Identify which cell holds the provided text, then report its (X, Y) central coordinate. 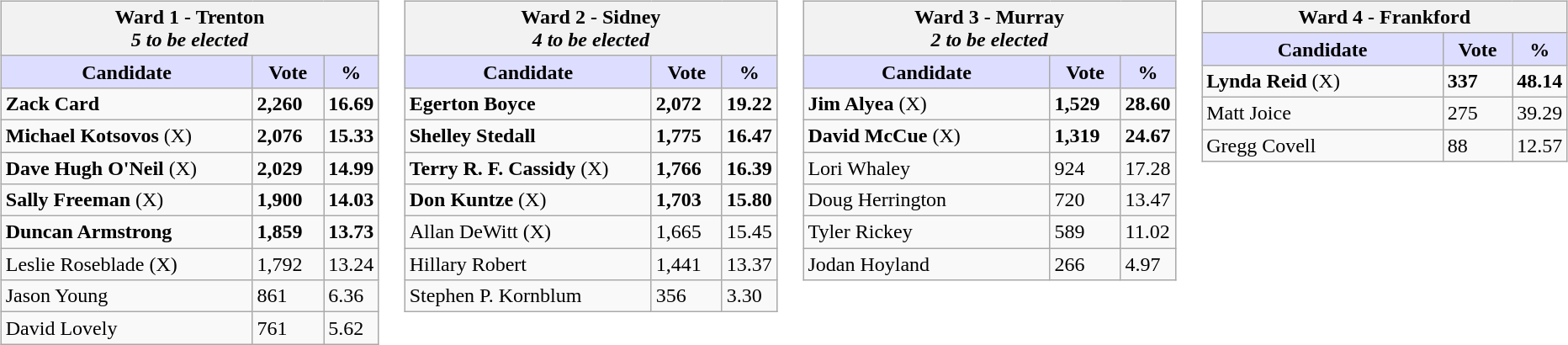
Allan DeWitt (X) (528, 232)
1,792 (288, 264)
13.24 (352, 264)
48.14 (1539, 81)
Duncan Armstrong (126, 232)
1,766 (686, 167)
1,703 (686, 200)
589 (1085, 232)
Leslie Roseblade (X) (126, 264)
Jason Young (126, 296)
1,319 (1085, 135)
356 (686, 296)
13.47 (1147, 200)
Gregg Covell (1322, 146)
924 (1085, 167)
16.47 (749, 135)
1,775 (686, 135)
Jim Alyea (X) (927, 103)
Dave Hugh O'Neil (X) (126, 167)
337 (1477, 81)
Lynda Reid (X) (1322, 81)
2,072 (686, 103)
Shelley Stedall (528, 135)
1,900 (288, 200)
14.03 (352, 200)
1,529 (1085, 103)
Ward 4 - Frankford (1385, 17)
Ward 2 - Sidney 4 to be elected (591, 29)
2,260 (288, 103)
39.29 (1539, 113)
1,441 (686, 264)
15.33 (352, 135)
4.97 (1147, 264)
Matt Joice (1322, 113)
13.73 (352, 232)
19.22 (749, 103)
1,665 (686, 232)
Ward 1 - Trenton 5 to be elected (189, 29)
Terry R. F. Cassidy (X) (528, 167)
14.99 (352, 167)
761 (288, 328)
12.57 (1539, 146)
Ward 3 - Murray 2 to be elected (989, 29)
Don Kuntze (X) (528, 200)
15.45 (749, 232)
11.02 (1147, 232)
Stephen P. Kornblum (528, 296)
3.30 (749, 296)
Tyler Rickey (927, 232)
720 (1085, 200)
Lori Whaley (927, 167)
13.37 (749, 264)
Michael Kotsovos (X) (126, 135)
6.36 (352, 296)
Doug Herrington (927, 200)
88 (1477, 146)
2,029 (288, 167)
1,859 (288, 232)
28.60 (1147, 103)
861 (288, 296)
Sally Freeman (X) (126, 200)
5.62 (352, 328)
16.69 (352, 103)
2,076 (288, 135)
17.28 (1147, 167)
Zack Card (126, 103)
275 (1477, 113)
24.67 (1147, 135)
Jodan Hoyland (927, 264)
266 (1085, 264)
Hillary Robert (528, 264)
Egerton Boyce (528, 103)
David McCue (X) (927, 135)
15.80 (749, 200)
16.39 (749, 167)
David Lovely (126, 328)
